Locate the cell with the specified text and output its [X, Y] center coordinate. 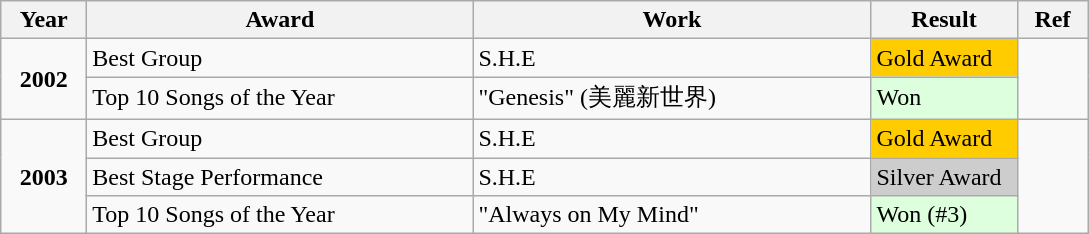
Award [280, 20]
Best Stage Performance [280, 177]
Won (#3) [944, 215]
Work [672, 20]
Silver Award [944, 177]
2002 [44, 80]
2003 [44, 176]
Result [944, 20]
Won [944, 98]
Ref [1052, 20]
"Genesis" (美麗新世界) [672, 98]
Year [44, 20]
"Always on My Mind" [672, 215]
